Provide the [X, Y] coordinate of the cell's center where the given text is located.  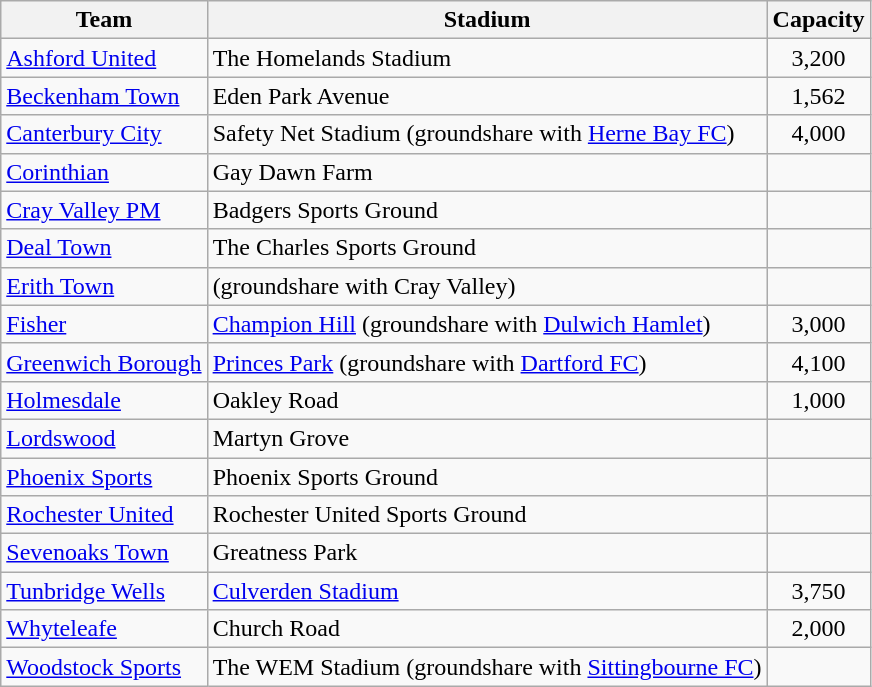
Team [104, 20]
Cray Valley PM [104, 210]
Greenwich Borough [104, 362]
2,000 [818, 629]
Canterbury City [104, 134]
Church Road [487, 629]
Stadium [487, 20]
The Charles Sports Ground [487, 248]
Princes Park (groundshare with Dartford FC) [487, 362]
4,100 [818, 362]
Erith Town [104, 286]
The Homelands Stadium [487, 58]
The WEM Stadium (groundshare with Sittingbourne FC) [487, 667]
Rochester United [104, 515]
Eden Park Avenue [487, 96]
3,200 [818, 58]
Oakley Road [487, 400]
Deal Town [104, 248]
Rochester United Sports Ground [487, 515]
Capacity [818, 20]
Greatness Park [487, 553]
Whyteleafe [104, 629]
Culverden Stadium [487, 591]
Safety Net Stadium (groundshare with Herne Bay FC) [487, 134]
Corinthian [104, 172]
3,750 [818, 591]
Phoenix Sports [104, 477]
Lordswood [104, 438]
Holmesdale [104, 400]
Sevenoaks Town [104, 553]
Phoenix Sports Ground [487, 477]
Ashford United [104, 58]
1,000 [818, 400]
(groundshare with Cray Valley) [487, 286]
Beckenham Town [104, 96]
3,000 [818, 324]
Tunbridge Wells [104, 591]
Fisher [104, 324]
4,000 [818, 134]
1,562 [818, 96]
Gay Dawn Farm [487, 172]
Martyn Grove [487, 438]
Woodstock Sports [104, 667]
Champion Hill (groundshare with Dulwich Hamlet) [487, 324]
Badgers Sports Ground [487, 210]
